Return the [x, y] coordinate for the center point of the cell that contains the specified text.  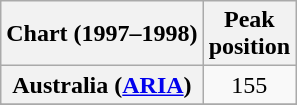
Peakposition [249, 34]
155 [249, 85]
Chart (1997–1998) [102, 34]
Australia (ARIA) [102, 85]
